From the cell containing the given text, extract its center point as (X, Y) coordinate. 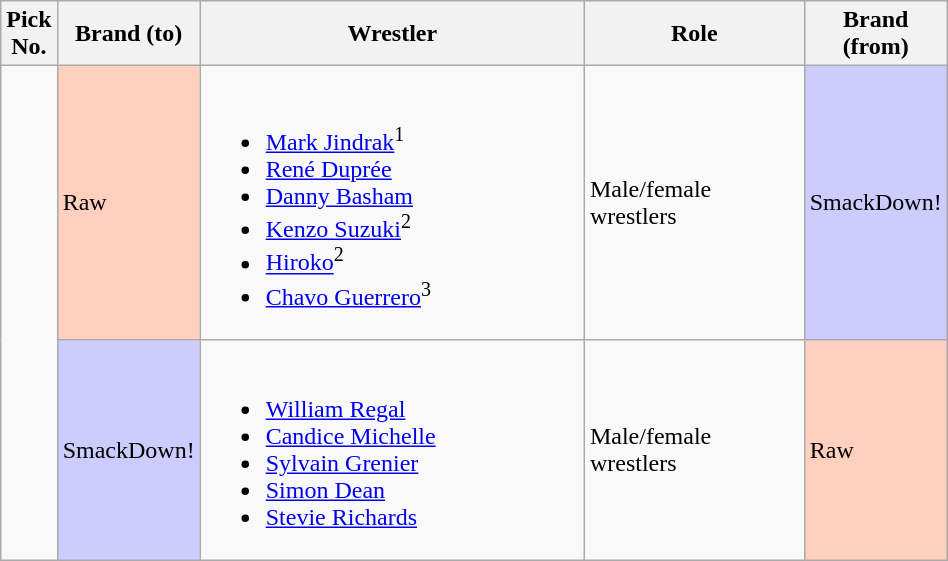
Mark Jindrak1René DupréeDanny BashamKenzo Suzuki2Hiroko2Chavo Guerrero3 (392, 203)
William RegalCandice MichelleSylvain GrenierSimon DeanStevie Richards (392, 450)
Brand (from) (876, 34)
Wrestler (392, 34)
Pick No. (29, 34)
Role (694, 34)
Brand (to) (128, 34)
